Output the [x, y] coordinate of the center of the cell containing the given text.  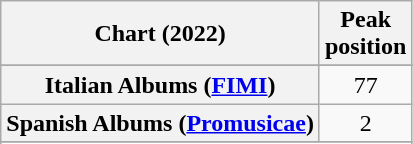
Spanish Albums (Promusicae) [160, 123]
77 [365, 85]
Italian Albums (FIMI) [160, 85]
Peakposition [365, 34]
Chart (2022) [160, 34]
2 [365, 123]
